Determine the (X, Y) coordinate at the center of the cell enclosing the given text.  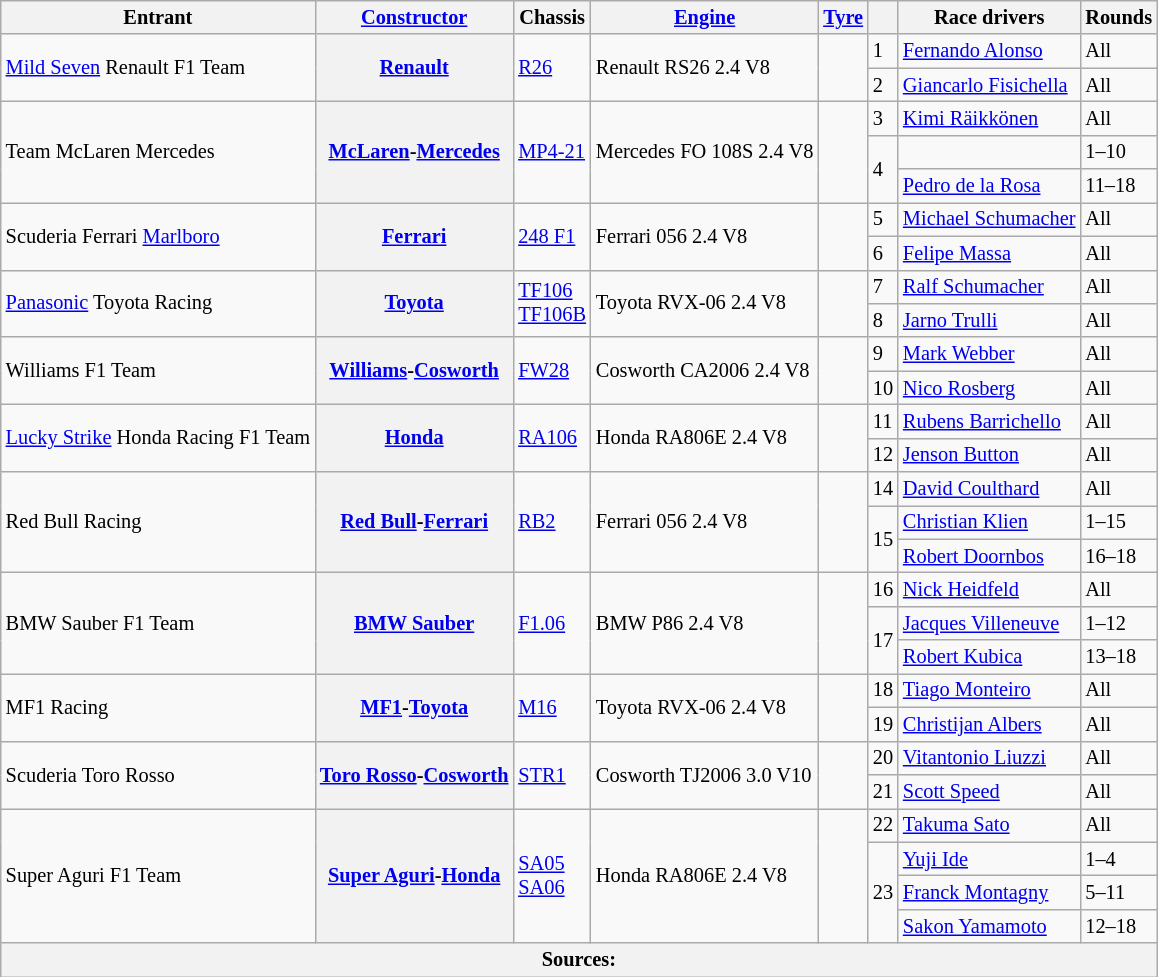
18 (883, 690)
Pedro de la Rosa (989, 186)
1 (883, 51)
5 (883, 219)
Team McLaren Mercedes (158, 152)
22 (883, 825)
Rubens Barrichello (989, 421)
Robert Doornbos (989, 556)
Williams F1 Team (158, 370)
SA05SA06 (552, 876)
12–18 (1118, 926)
23 (883, 892)
FW28 (552, 370)
Sakon Yamamoto (989, 926)
R26 (552, 68)
Williams-Cosworth (414, 370)
Jenson Button (989, 455)
McLaren-Mercedes (414, 152)
Jacques Villeneuve (989, 623)
19 (883, 724)
15 (883, 538)
16 (883, 589)
STR1 (552, 774)
10 (883, 388)
BMW P86 2.4 V8 (704, 622)
Scott Speed (989, 791)
Engine (704, 17)
Christijan Albers (989, 724)
248 F1 (552, 236)
17 (883, 640)
Mercedes FO 108S 2.4 V8 (704, 152)
Mark Webber (989, 354)
Cosworth CA2006 2.4 V8 (704, 370)
MF1-Toyota (414, 706)
Super Aguri F1 Team (158, 876)
Mild Seven Renault F1 Team (158, 68)
Jarno Trulli (989, 320)
Christian Klien (989, 522)
Scuderia Ferrari Marlboro (158, 236)
2 (883, 85)
F1.06 (552, 622)
Super Aguri-Honda (414, 876)
Ralf Schumacher (989, 287)
Tiago Monteiro (989, 690)
Nico Rosberg (989, 388)
Kimi Räikkönen (989, 118)
21 (883, 791)
TF106TF106B (552, 304)
David Coulthard (989, 489)
9 (883, 354)
Scuderia Toro Rosso (158, 774)
Fernando Alonso (989, 51)
Nick Heidfeld (989, 589)
Tyre (843, 17)
13–18 (1118, 657)
1–15 (1118, 522)
4 (883, 168)
7 (883, 287)
Toro Rosso-Cosworth (414, 774)
M16 (552, 706)
Toyota (414, 304)
Franck Montagny (989, 892)
RA106 (552, 438)
Yuji Ide (989, 859)
MP4-21 (552, 152)
Sources: (579, 960)
Red Bull Racing (158, 522)
Michael Schumacher (989, 219)
Red Bull-Ferrari (414, 522)
Rounds (1118, 17)
Panasonic Toyota Racing (158, 304)
1–10 (1118, 152)
Renault RS26 2.4 V8 (704, 68)
1–4 (1118, 859)
BMW Sauber F1 Team (158, 622)
RB2 (552, 522)
Chassis (552, 17)
Honda (414, 438)
8 (883, 320)
20 (883, 758)
Felipe Massa (989, 253)
Ferrari (414, 236)
6 (883, 253)
Robert Kubica (989, 657)
12 (883, 455)
Cosworth TJ2006 3.0 V10 (704, 774)
Vitantonio Liuzzi (989, 758)
1–12 (1118, 623)
BMW Sauber (414, 622)
3 (883, 118)
Lucky Strike Honda Racing F1 Team (158, 438)
Constructor (414, 17)
Renault (414, 68)
Entrant (158, 17)
5–11 (1118, 892)
Takuma Sato (989, 825)
11 (883, 421)
16–18 (1118, 556)
Giancarlo Fisichella (989, 85)
14 (883, 489)
11–18 (1118, 186)
MF1 Racing (158, 706)
Race drivers (989, 17)
